Return the [X, Y] coordinate for the center point of the cell that contains the specified text.  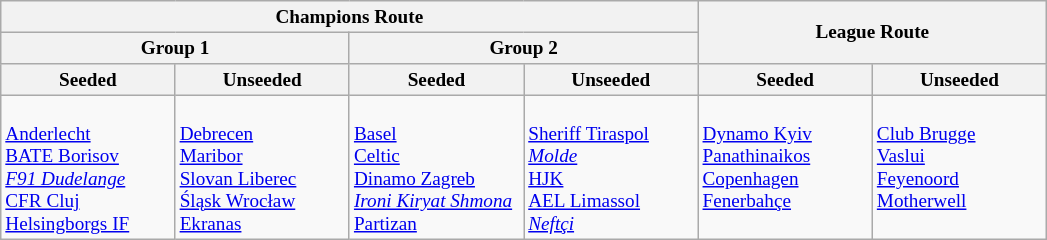
Dynamo Kyiv Panathinaikos Copenhagen Fenerbahçe [785, 167]
Champions Route [350, 17]
Debrecen Maribor Slovan Liberec Śląsk Wrocław Ekranas [262, 167]
Club Brugge Vaslui Feyenoord Motherwell [959, 167]
Basel Celtic Dinamo Zagreb Ironi Kiryat Shmona Partizan [436, 167]
Group 2 [524, 48]
Sheriff Tiraspol Molde HJK AEL Limassol Neftçi [611, 167]
League Route [872, 32]
Group 1 [176, 48]
Anderlecht BATE Borisov F91 Dudelange CFR Cluj Helsingborgs IF [88, 167]
